Scan for the cell matching the given text and deliver its (X, Y) coordinate at center. 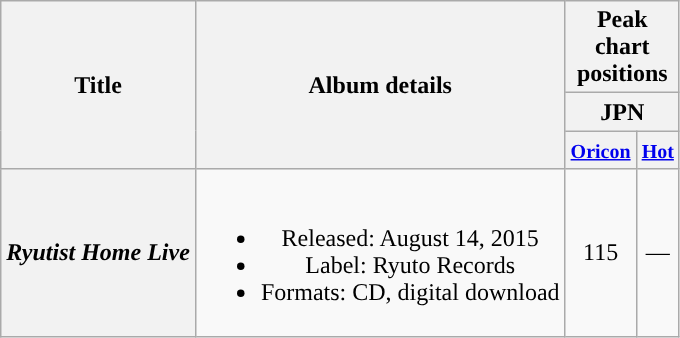
Oricon (600, 150)
115 (600, 252)
Hot (658, 150)
Ryutist Home Live (98, 252)
Title (98, 85)
Peak chart positions (622, 47)
Released: August 14, 2015Label: Ryuto RecordsFormats: CD, digital download (380, 252)
JPN (622, 112)
— (658, 252)
Album details (380, 85)
